Pinpoint the cell where the given text exists, returning its (X, Y) midpoint coordinate. 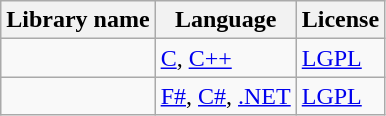
Library name (78, 20)
Language (226, 20)
F#, C#, .NET (226, 96)
License (340, 20)
C, C++ (226, 58)
